Find where the given text appears and provide that cell's center as (X, Y) coordinate. 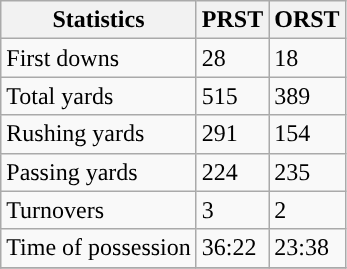
Statistics (99, 20)
ORST (307, 20)
154 (307, 134)
Total yards (99, 96)
2 (307, 210)
291 (232, 134)
Time of possession (99, 248)
Passing yards (99, 172)
23:38 (307, 248)
224 (232, 172)
Turnovers (99, 210)
28 (232, 58)
235 (307, 172)
18 (307, 58)
Rushing yards (99, 134)
389 (307, 96)
36:22 (232, 248)
3 (232, 210)
PRST (232, 20)
515 (232, 96)
First downs (99, 58)
